Return [X, Y] of the center of cell containing provided text 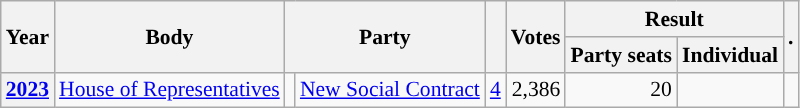
Year [28, 36]
2023 [28, 90]
New Social Contract [390, 90]
2,386 [536, 90]
Party [385, 36]
20 [620, 90]
. [791, 36]
Body [170, 36]
Result [674, 19]
4 [496, 90]
Party seats [620, 55]
House of Representatives [170, 90]
Individual [730, 55]
Votes [536, 36]
